Provide the (x, y) coordinate of the cell's center where the given text is located.  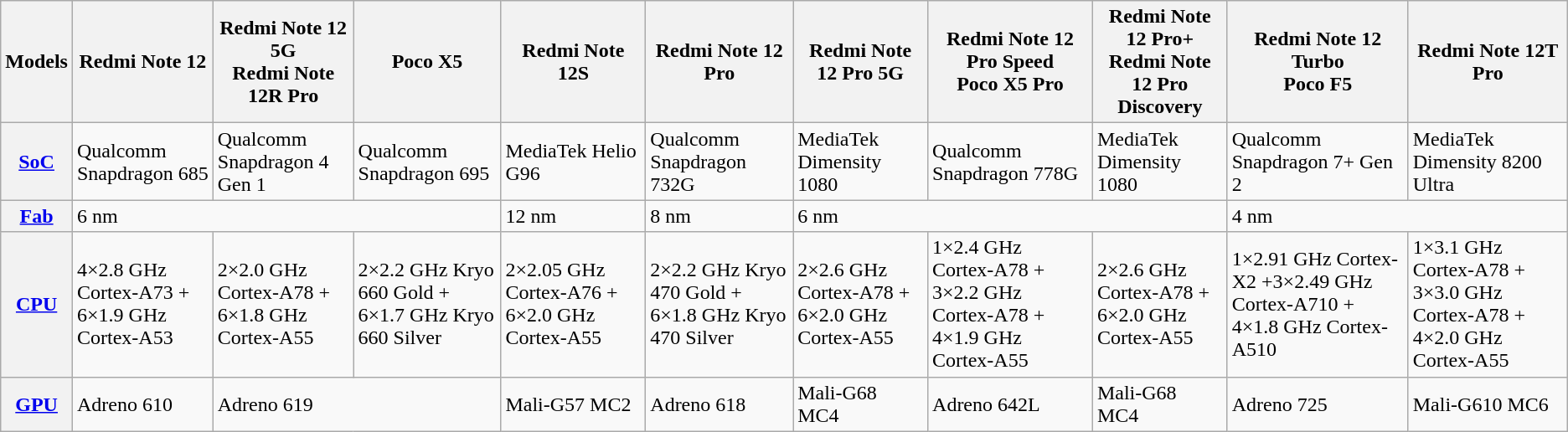
1×2.91 GHz Cortex-X2 +3×2.49 GHz Cortex-A710 + 4×1.8 GHz Cortex-A510 (1318, 305)
Redmi Note 12 5GRedmi Note 12R Pro (283, 62)
Qualcomm Snapdragon 695 (427, 162)
Fab (37, 216)
2×2.05 GHz Cortex-A76 + 6×2.0 GHz Cortex-A55 (573, 305)
2×2.2 GHz Kryo 660 Gold + 6×1.7 GHz Kryo 660 Silver (427, 305)
Redmi Note 12 Pro+Redmi Note 12 Pro Discovery (1159, 62)
4 nm (1397, 216)
4×2.8 GHz Cortex-A73 + 6×1.9 GHz Cortex-A53 (142, 305)
Qualcomm Snapdragon 732G (720, 162)
2×2.0 GHz Cortex-A78 + 6×1.8 GHz Cortex-A55 (283, 305)
Models (37, 62)
2×2.2 GHz Kryo 470 Gold + 6×1.8 GHz Kryo 470 Silver (720, 305)
Qualcomm Snapdragon 778G (1010, 162)
8 nm (720, 216)
Qualcomm Snapdragon 4 Gen 1 (283, 162)
Adreno 642L (1010, 404)
CPU (37, 305)
Redmi Note 12 Pro 5G (861, 62)
Mali-G57 MC2 (573, 404)
1×2.4 GHz Cortex-A78 + 3×2.2 GHz Cortex-A78 + 4×1.9 GHz Cortex-A55 (1010, 305)
MediaTek Helio G96 (573, 162)
Mali-G610 MC6 (1488, 404)
MediaTek Dimensity 8200 Ultra (1488, 162)
Qualcomm Snapdragon 7+ Gen 2 (1318, 162)
Poco X5 (427, 62)
Redmi Note 12 Pro SpeedPoco X5 Pro (1010, 62)
Adreno 619 (357, 404)
Adreno 725 (1318, 404)
Adreno 610 (142, 404)
Adreno 618 (720, 404)
Redmi Note 12 TurboPoco F5 (1318, 62)
1×3.1 GHz Cortex-A78 + 3×3.0 GHz Cortex-A78 + 4×2.0 GHz Cortex-A55 (1488, 305)
Redmi Note 12S (573, 62)
SoC (37, 162)
Redmi Note 12 Pro (720, 62)
12 nm (573, 216)
Redmi Note 12T Pro (1488, 62)
Redmi Note 12 (142, 62)
GPU (37, 404)
Qualcomm Snapdragon 685 (142, 162)
